Locate the cell with the specified text and output its [x, y] center coordinate. 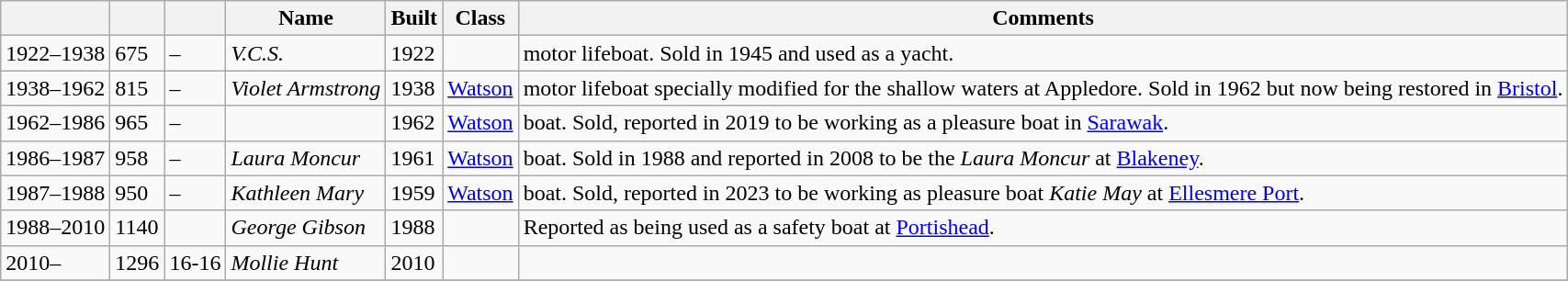
1938 [414, 88]
2010 [414, 263]
boat. Sold in 1988 and reported in 2008 to be the Laura Moncur at Blakeney. [1043, 158]
1988 [414, 228]
2010– [55, 263]
Kathleen Mary [306, 193]
1938–1962 [55, 88]
motor lifeboat specially modified for the shallow waters at Appledore. Sold in 1962 but now being restored in Bristol. [1043, 88]
Mollie Hunt [306, 263]
1140 [138, 228]
950 [138, 193]
958 [138, 158]
1987–1988 [55, 193]
1296 [138, 263]
16-16 [195, 263]
V.C.S. [306, 53]
boat. Sold, reported in 2023 to be working as pleasure boat Katie May at Ellesmere Port. [1043, 193]
1959 [414, 193]
Laura Moncur [306, 158]
1922–1938 [55, 53]
1962 [414, 123]
Built [414, 18]
965 [138, 123]
George Gibson [306, 228]
Name [306, 18]
1961 [414, 158]
Class [480, 18]
motor lifeboat. Sold in 1945 and used as a yacht. [1043, 53]
1988–2010 [55, 228]
1962–1986 [55, 123]
Comments [1043, 18]
Violet Armstrong [306, 88]
815 [138, 88]
675 [138, 53]
1986–1987 [55, 158]
Reported as being used as a safety boat at Portishead. [1043, 228]
1922 [414, 53]
boat. Sold, reported in 2019 to be working as a pleasure boat in Sarawak. [1043, 123]
